Capture the cell that displays the provided text and extract its (X, Y) central coordinate. 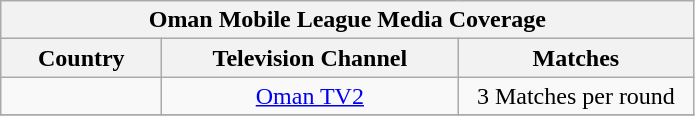
Country (82, 58)
3 Matches per round (576, 96)
Oman Mobile League Media Coverage (348, 20)
Matches (576, 58)
Television Channel (310, 58)
Oman TV2 (310, 96)
